Detect which cell encompasses the target text, then output its [x, y] center coordinate. 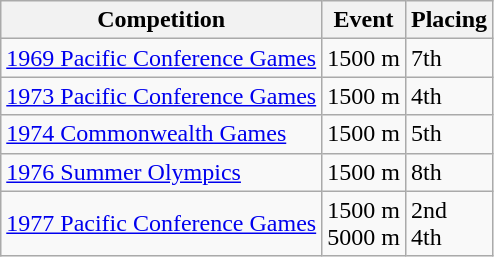
5th [448, 134]
Competition [162, 20]
8th [448, 172]
2nd 4th [448, 224]
Event [364, 20]
1969 Pacific Conference Games [162, 58]
1977 Pacific Conference Games [162, 224]
1500 m 5000 m [364, 224]
4th [448, 96]
Placing [448, 20]
1976 Summer Olympics [162, 172]
7th [448, 58]
1973 Pacific Conference Games [162, 96]
1974 Commonwealth Games [162, 134]
